Search for the cell housing the specified text and yield its [x, y] center coordinate. 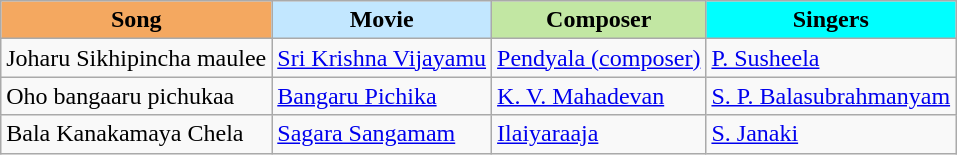
P. Susheela [831, 58]
Joharu Sikhipincha maulee [136, 58]
K. V. Mahadevan [599, 96]
Song [136, 20]
Composer [599, 20]
Sri Krishna Vijayamu [382, 58]
Pendyala (composer) [599, 58]
Movie [382, 20]
Ilaiyaraaja [599, 134]
S. P. Balasubrahmanyam [831, 96]
Singers [831, 20]
S. Janaki [831, 134]
Oho bangaaru pichukaa [136, 96]
Sagara Sangamam [382, 134]
Bangaru Pichika [382, 96]
Bala Kanakamaya Chela [136, 134]
